Locate the cell with the specified text and output its (X, Y) center coordinate. 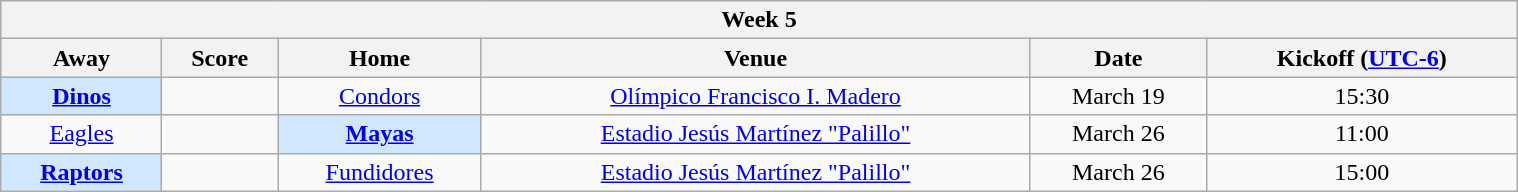
Dinos (81, 96)
15:30 (1362, 96)
15:00 (1362, 172)
Condors (380, 96)
Mayas (380, 134)
March 19 (1118, 96)
Week 5 (758, 20)
Kickoff (UTC-6) (1362, 58)
11:00 (1362, 134)
Home (380, 58)
Fundidores (380, 172)
Olímpico Francisco I. Madero (755, 96)
Venue (755, 58)
Eagles (81, 134)
Away (81, 58)
Date (1118, 58)
Raptors (81, 172)
Score (220, 58)
